Search for the cell housing the specified text and yield its (x, y) center coordinate. 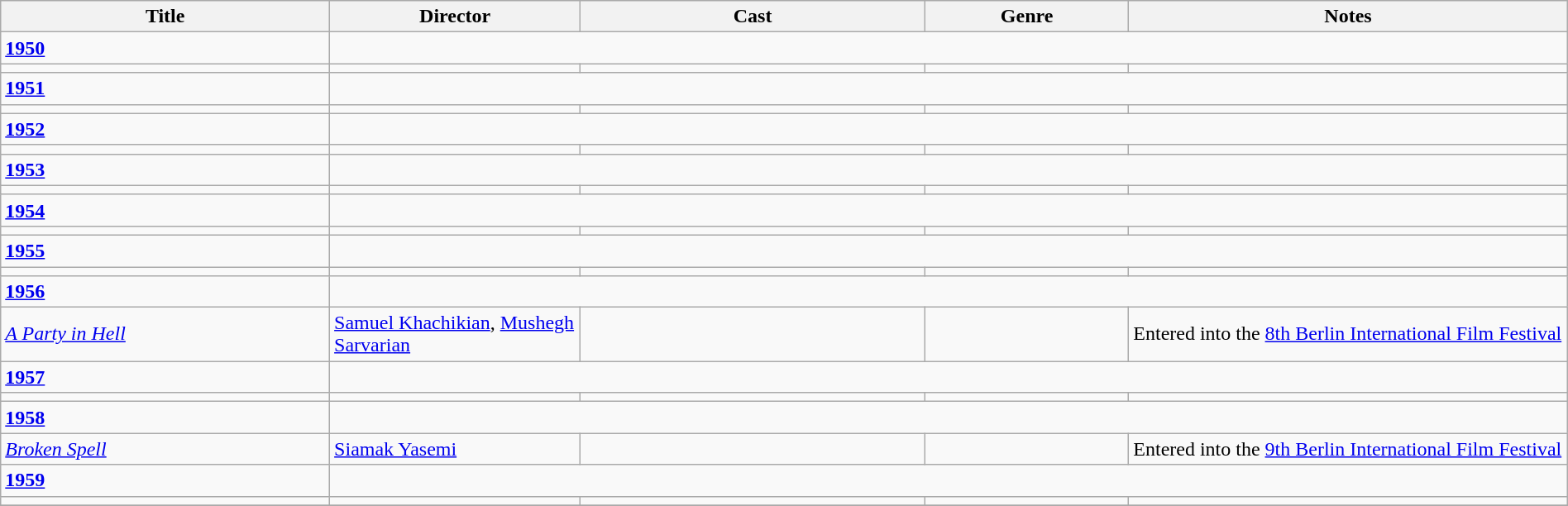
1956 (165, 292)
1954 (165, 210)
1952 (165, 129)
1957 (165, 377)
Title (165, 17)
Broken Spell (165, 449)
Entered into the 8th Berlin International Film Festival (1348, 334)
1950 (165, 48)
Cast (753, 17)
1958 (165, 418)
Siamak Yasemi (455, 449)
A Party in Hell (165, 334)
Genre (1026, 17)
Notes (1348, 17)
1951 (165, 88)
Director (455, 17)
1959 (165, 480)
Entered into the 9th Berlin International Film Festival (1348, 449)
1953 (165, 169)
1955 (165, 251)
Samuel Khachikian, Mushegh Sarvarian (455, 334)
